Return the [X, Y] coordinate for the center point of the cell that contains the specified text.  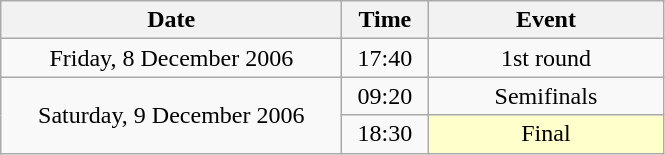
Saturday, 9 December 2006 [172, 115]
18:30 [385, 134]
Semifinals [546, 96]
09:20 [385, 96]
1st round [546, 58]
Final [546, 134]
Date [172, 20]
17:40 [385, 58]
Event [546, 20]
Time [385, 20]
Friday, 8 December 2006 [172, 58]
